Return [X, Y] of the center of cell containing provided text 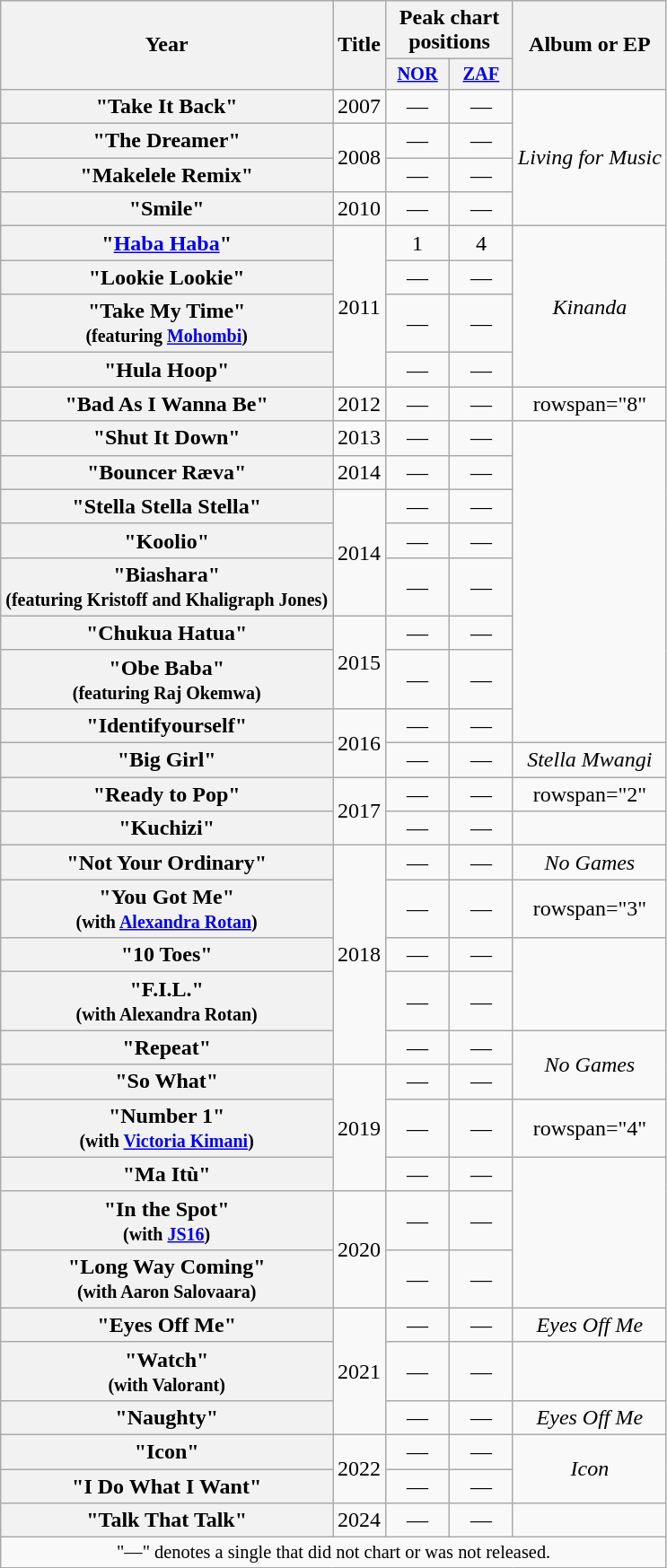
"Take My Time"(featuring Mohombi) [167, 323]
Peak chart positions [450, 31]
2022 [359, 1469]
"Makelele Remix" [167, 175]
"So What" [167, 1082]
"I Do What I Want" [167, 1486]
2012 [359, 404]
"Hula Hoop" [167, 370]
"10 Toes" [167, 955]
"Watch"(with Valorant) [167, 1371]
"F.I.L."(with Alexandra Rotan) [167, 1002]
"Chukua Hatua" [167, 633]
1 [418, 243]
Year [167, 45]
2007 [359, 106]
"Long Way Coming"(with Aaron Salovaara) [167, 1278]
"Kuchizi" [167, 828]
2021 [359, 1371]
"Naughty" [167, 1417]
4 [481, 243]
2008 [359, 158]
"Ready to Pop" [167, 794]
"Stella Stella Stella" [167, 506]
"Eyes Off Me" [167, 1325]
"The Dreamer" [167, 141]
"Repeat" [167, 1047]
"Talk That Talk" [167, 1520]
"Bouncer Ræva" [167, 472]
"Ma Itù" [167, 1174]
Icon [589, 1469]
2010 [359, 209]
2017 [359, 811]
"Smile" [167, 209]
2024 [359, 1520]
2013 [359, 438]
Kinanda [589, 307]
"Koolio" [167, 540]
2019 [359, 1127]
"You Got Me"(with Alexandra Rotan) [167, 908]
Living for Music [589, 157]
2016 [359, 742]
2020 [359, 1249]
"Biashara"(featuring Kristoff and Khaligraph Jones) [167, 587]
"Take It Back" [167, 106]
Title [359, 45]
2018 [359, 955]
Stella Mwangi [589, 760]
rowspan="8" [589, 404]
"Obe Baba"(featuring Raj Okemwa) [167, 679]
rowspan="3" [589, 908]
"—" denotes a single that did not chart or was not released. [334, 1553]
2011 [359, 307]
ZAF [481, 74]
"Icon" [167, 1452]
Album or EP [589, 45]
rowspan="4" [589, 1127]
"Not Your Ordinary" [167, 863]
"Number 1"(with Victoria Kimani) [167, 1127]
"Big Girl" [167, 760]
"Bad As I Wanna Be" [167, 404]
"Shut It Down" [167, 438]
"Haba Haba" [167, 243]
rowspan="2" [589, 794]
"In the Spot"(with JS16) [167, 1221]
"Identifyourself" [167, 725]
NOR [418, 74]
2015 [359, 662]
"Lookie Lookie" [167, 277]
